For the text-containing cell, return its midpoint in (X, Y) coordinate format. 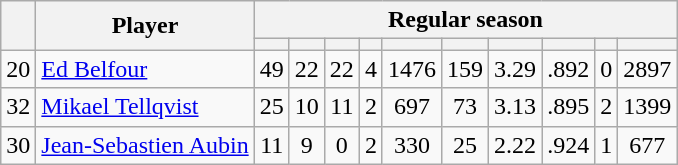
Ed Belfour (145, 69)
1 (606, 145)
.892 (568, 69)
2.22 (516, 145)
3.29 (516, 69)
Player (145, 26)
677 (648, 145)
4 (370, 69)
Mikael Tellqvist (145, 107)
3.13 (516, 107)
1399 (648, 107)
9 (306, 145)
1476 (412, 69)
49 (272, 69)
73 (464, 107)
30 (18, 145)
159 (464, 69)
20 (18, 69)
2897 (648, 69)
Jean-Sebastien Aubin (145, 145)
697 (412, 107)
330 (412, 145)
.895 (568, 107)
10 (306, 107)
Regular season (466, 20)
.924 (568, 145)
32 (18, 107)
